Scan for the cell matching the given text and deliver its [X, Y] coordinate at center. 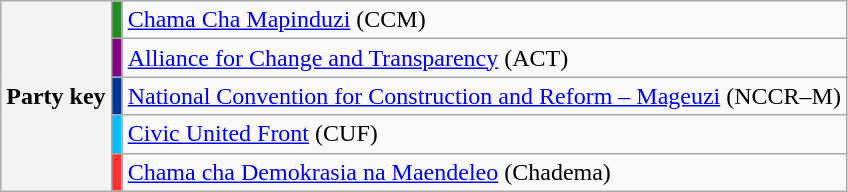
Civic United Front (CUF) [484, 134]
Party key [56, 96]
Chama Cha Mapinduzi (CCM) [484, 20]
National Convention for Construction and Reform – Mageuzi (NCCR–M) [484, 96]
Chama cha Demokrasia na Maendeleo (Chadema) [484, 172]
Alliance for Change and Transparency (ACT) [484, 58]
